Detect which cell encompasses the target text, then output its [X, Y] center coordinate. 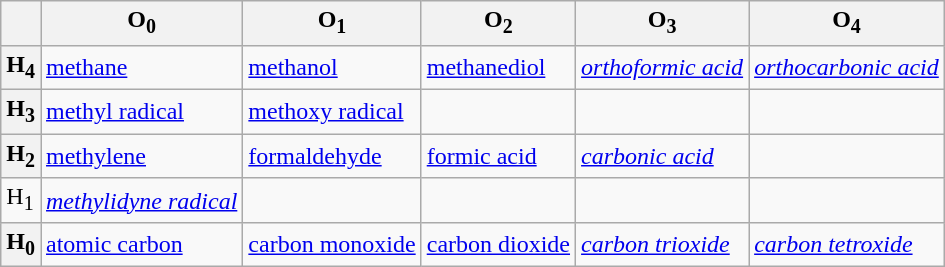
H4 [21, 67]
O1 [332, 23]
H0 [21, 244]
methane [141, 67]
methanol [332, 67]
O4 [847, 23]
carbon monoxide [332, 244]
formic acid [498, 156]
carbon tetroxide [847, 244]
methanediol [498, 67]
O2 [498, 23]
methoxy radical [332, 111]
carbonic acid [662, 156]
orthoformic acid [662, 67]
formaldehyde [332, 156]
carbon dioxide [498, 244]
O0 [141, 23]
methylidyne radical [141, 200]
H3 [21, 111]
orthocarbonic acid [847, 67]
carbon trioxide [662, 244]
methyl radical [141, 111]
H1 [21, 200]
methylene [141, 156]
O3 [662, 23]
H2 [21, 156]
atomic carbon [141, 244]
